Detect which cell encompasses the target text, then output its [x, y] center coordinate. 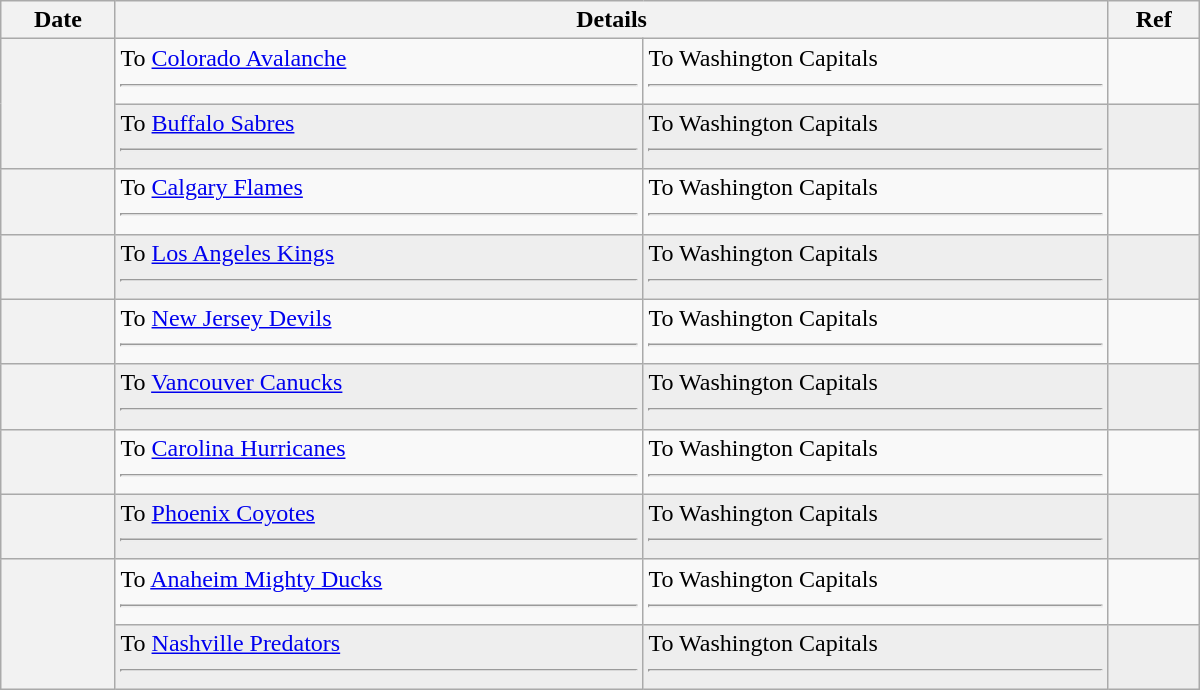
To Calgary Flames [379, 202]
Ref [1154, 20]
To Colorado Avalanche [379, 72]
To Carolina Hurricanes [379, 462]
To Buffalo Sabres [379, 136]
To Los Angeles Kings [379, 266]
Details [612, 20]
Date [58, 20]
To Vancouver Canucks [379, 396]
To Phoenix Coyotes [379, 526]
To Anaheim Mighty Ducks [379, 592]
To New Jersey Devils [379, 332]
To Nashville Predators [379, 656]
